Return the (x, y) coordinate for the center point of the cell that contains the specified text.  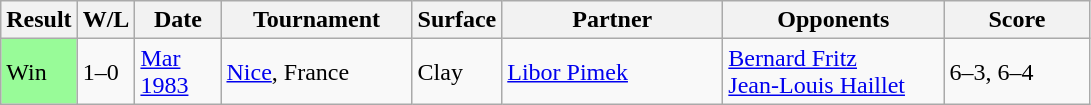
Nice, France (316, 72)
Score (1017, 20)
6–3, 6–4 (1017, 72)
Result (39, 20)
W/L (106, 20)
Clay (457, 72)
Opponents (834, 20)
Surface (457, 20)
Libor Pimek (612, 72)
Partner (612, 20)
Win (39, 72)
1–0 (106, 72)
Mar 1983 (178, 72)
Tournament (316, 20)
Date (178, 20)
Bernard Fritz Jean-Louis Haillet (834, 72)
